For the text-containing cell, return its midpoint in (x, y) coordinate format. 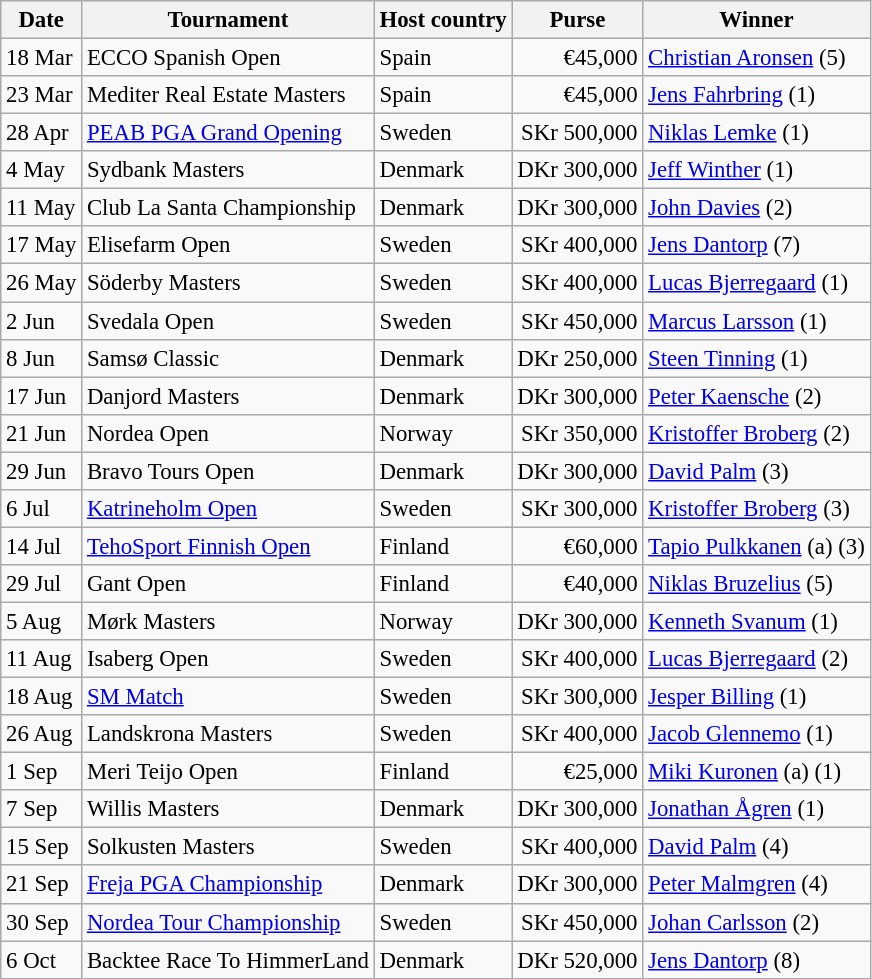
Host country (443, 20)
21 Jun (42, 433)
John Davies (2) (756, 208)
26 Aug (42, 734)
Landskrona Masters (228, 734)
Jeff Winther (1) (756, 170)
14 Jul (42, 546)
ECCO Spanish Open (228, 58)
Solkusten Masters (228, 847)
Niklas Bruzelius (5) (756, 584)
6 Oct (42, 960)
6 Jul (42, 509)
Christian Aronsen (5) (756, 58)
Kristoffer Broberg (3) (756, 509)
Isaberg Open (228, 659)
PEAB PGA Grand Opening (228, 133)
DKr 250,000 (578, 358)
Jens Dantorp (8) (756, 960)
Bravo Tours Open (228, 471)
Jesper Billing (1) (756, 697)
18 Mar (42, 58)
SM Match (228, 697)
Kristoffer Broberg (2) (756, 433)
Freja PGA Championship (228, 885)
29 Jun (42, 471)
Svedala Open (228, 321)
Nordea Tour Championship (228, 922)
Steen Tinning (1) (756, 358)
SKr 350,000 (578, 433)
Sydbank Masters (228, 170)
Lucas Bjerregaard (2) (756, 659)
Danjord Masters (228, 396)
Johan Carlsson (2) (756, 922)
26 May (42, 283)
Söderby Masters (228, 283)
Miki Kuronen (a) (1) (756, 772)
7 Sep (42, 809)
Peter Malmgren (4) (756, 885)
21 Sep (42, 885)
Tapio Pulkkanen (a) (3) (756, 546)
11 May (42, 208)
Lucas Bjerregaard (1) (756, 283)
Kenneth Svanum (1) (756, 621)
Nordea Open (228, 433)
David Palm (3) (756, 471)
Samsø Classic (228, 358)
€40,000 (578, 584)
Jonathan Ågren (1) (756, 809)
Mediter Real Estate Masters (228, 95)
30 Sep (42, 922)
Date (42, 20)
29 Jul (42, 584)
€60,000 (578, 546)
2 Jun (42, 321)
DKr 520,000 (578, 960)
Meri Teijo Open (228, 772)
8 Jun (42, 358)
Willis Masters (228, 809)
17 May (42, 245)
5 Aug (42, 621)
Niklas Lemke (1) (756, 133)
Jens Fahrbring (1) (756, 95)
Club La Santa Championship (228, 208)
Peter Kaensche (2) (756, 396)
Katrineholm Open (228, 509)
Mørk Masters (228, 621)
Winner (756, 20)
15 Sep (42, 847)
Elisefarm Open (228, 245)
17 Jun (42, 396)
€25,000 (578, 772)
Gant Open (228, 584)
Marcus Larsson (1) (756, 321)
Purse (578, 20)
David Palm (4) (756, 847)
SKr 500,000 (578, 133)
23 Mar (42, 95)
18 Aug (42, 697)
Tournament (228, 20)
Backtee Race To HimmerLand (228, 960)
28 Apr (42, 133)
TehoSport Finnish Open (228, 546)
1 Sep (42, 772)
4 May (42, 170)
11 Aug (42, 659)
Jacob Glennemo (1) (756, 734)
Jens Dantorp (7) (756, 245)
